Identify which cell holds the provided text, then report its [x, y] central coordinate. 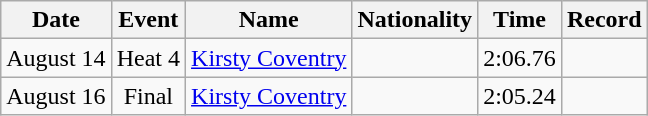
August 16 [56, 96]
Time [520, 20]
2:05.24 [520, 96]
Nationality [415, 20]
Record [604, 20]
Heat 4 [148, 58]
2:06.76 [520, 58]
August 14 [56, 58]
Event [148, 20]
Final [148, 96]
Date [56, 20]
Name [269, 20]
